Pinpoint the cell where the given text exists, returning its [X, Y] midpoint coordinate. 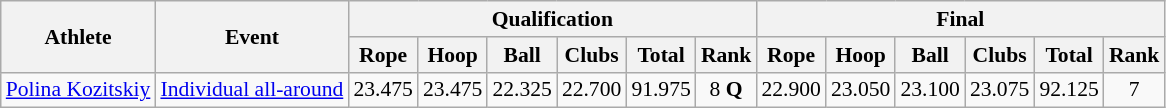
23.075 [1000, 90]
Polina Kozitskiy [78, 90]
92.125 [1068, 90]
23.050 [860, 90]
23.100 [930, 90]
Athlete [78, 36]
7 [1134, 90]
22.325 [522, 90]
22.700 [592, 90]
Individual all-around [252, 90]
91.975 [660, 90]
8 Q [726, 90]
Event [252, 36]
Final [960, 19]
22.900 [790, 90]
Qualification [552, 19]
